Detect which cell encompasses the target text, then output its (X, Y) center coordinate. 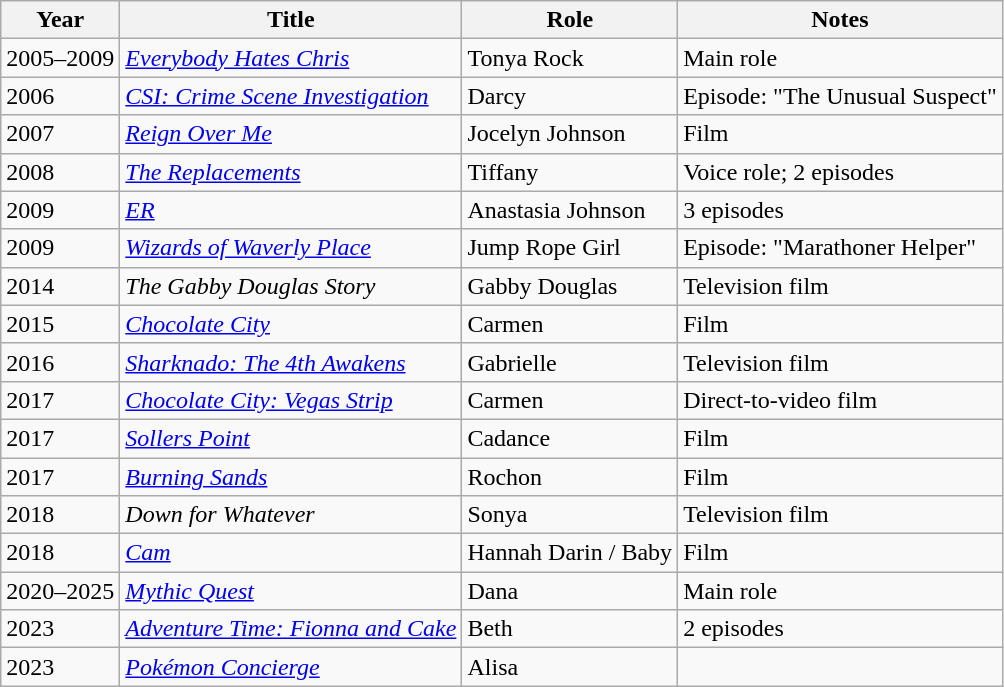
The Replacements (291, 172)
Cadance (570, 438)
2015 (60, 324)
Tonya Rock (570, 58)
Year (60, 20)
Episode: "Marathoner Helper" (840, 248)
Sonya (570, 515)
ER (291, 210)
Anastasia Johnson (570, 210)
Wizards of Waverly Place (291, 248)
Everybody Hates Chris (291, 58)
Hannah Darin / Baby (570, 553)
Darcy (570, 96)
Beth (570, 629)
2014 (60, 286)
Chocolate City (291, 324)
Sharknado: The 4th Awakens (291, 362)
Mythic Quest (291, 591)
Notes (840, 20)
Chocolate City: Vegas Strip (291, 400)
2 episodes (840, 629)
2007 (60, 134)
Direct-to-video film (840, 400)
Dana (570, 591)
Tiffany (570, 172)
Voice role; 2 episodes (840, 172)
Pokémon Concierge (291, 667)
Rochon (570, 477)
Reign Over Me (291, 134)
Burning Sands (291, 477)
Gabby Douglas (570, 286)
Jocelyn Johnson (570, 134)
CSI: Crime Scene Investigation (291, 96)
Alisa (570, 667)
Jump Rope Girl (570, 248)
2016 (60, 362)
2008 (60, 172)
2005–2009 (60, 58)
Episode: "The Unusual Suspect" (840, 96)
Down for Whatever (291, 515)
Role (570, 20)
3 episodes (840, 210)
Adventure Time: Fionna and Cake (291, 629)
Gabrielle (570, 362)
The Gabby Douglas Story (291, 286)
Sollers Point (291, 438)
Cam (291, 553)
2006 (60, 96)
Title (291, 20)
2020–2025 (60, 591)
